Return the (x, y) coordinate for the center point of the cell that contains the specified text.  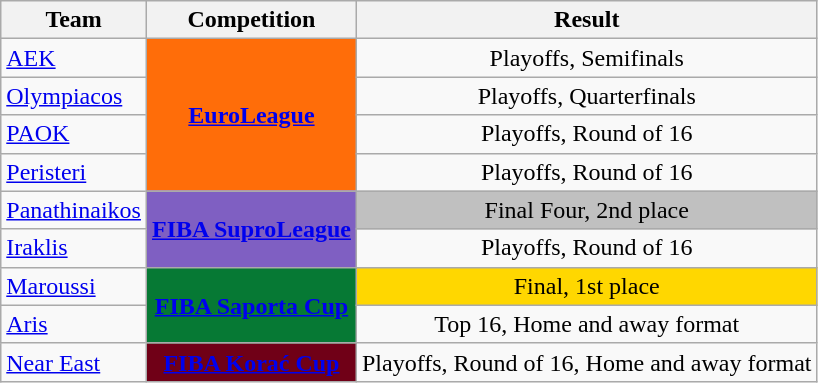
Final Four, 2nd place (586, 210)
Team (74, 20)
FIBA Korać Cup (251, 362)
Iraklis (74, 248)
Near East (74, 362)
EuroLeague (251, 115)
Peristeri (74, 172)
Final, 1st place (586, 286)
AEK (74, 58)
Result (586, 20)
FIBA Saporta Cup (251, 305)
Aris (74, 324)
FIBA SuproLeague (251, 229)
Playoffs, Quarterfinals (586, 96)
PAOK (74, 134)
Top 16, Home and away format (586, 324)
Competition (251, 20)
Olympiacos (74, 96)
Maroussi (74, 286)
Playoffs, Round of 16, Home and away format (586, 362)
Playoffs, Semifinals (586, 58)
Panathinaikos (74, 210)
